Scan for the cell matching the given text and deliver its (x, y) coordinate at center. 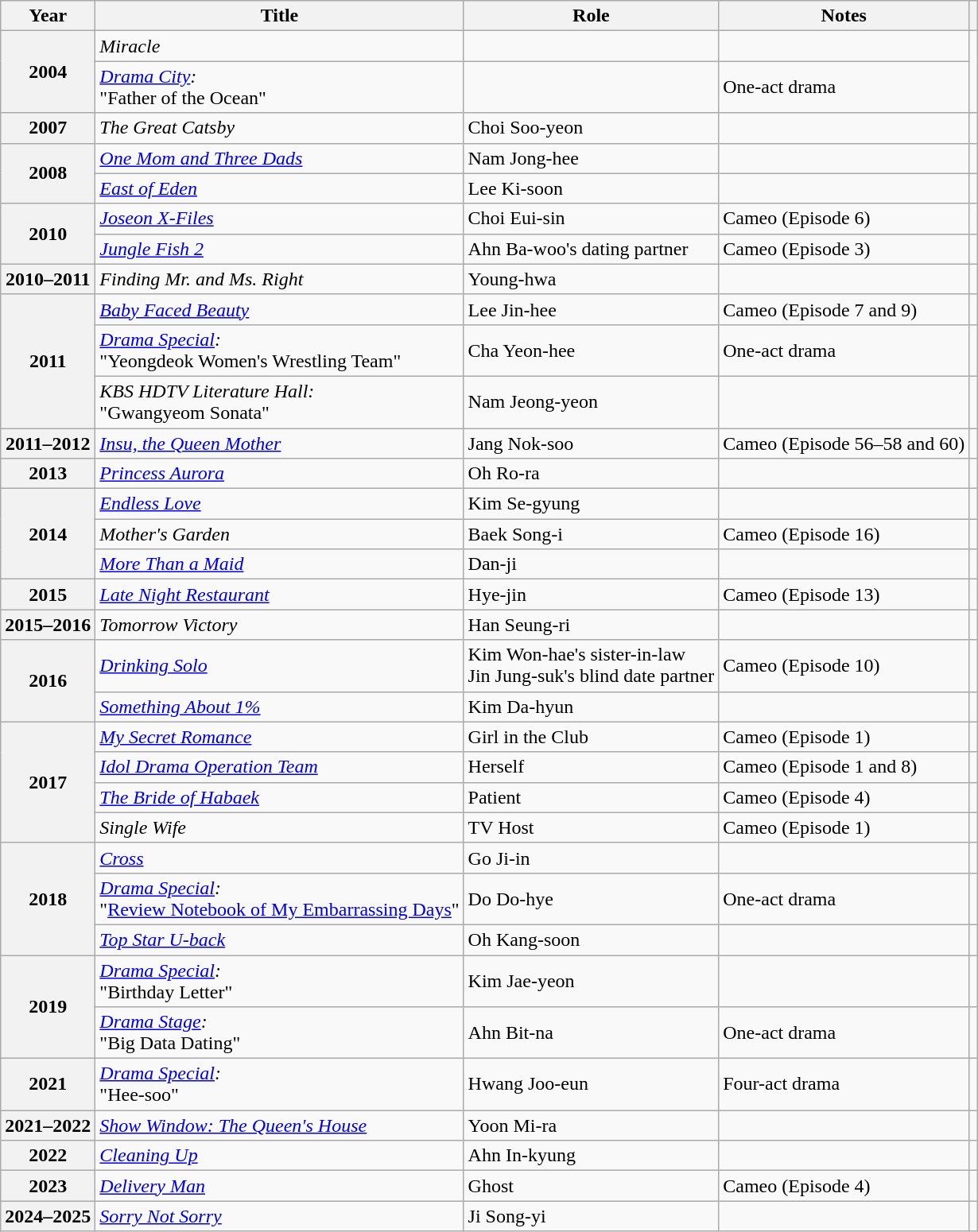
Drama Special:"Birthday Letter" (280, 981)
Cameo (Episode 10) (844, 666)
Delivery Man (280, 1186)
Cleaning Up (280, 1156)
Year (48, 16)
Ahn Bit-na (592, 1033)
2022 (48, 1156)
Joseon X-Files (280, 219)
Cha Yeon-hee (592, 350)
Cameo (Episode 13) (844, 595)
2018 (48, 898)
Oh Kang-soon (592, 939)
Oh Ro-ra (592, 474)
2023 (48, 1186)
Cameo (Episode 56–58 and 60) (844, 443)
2015–2016 (48, 625)
2021–2022 (48, 1125)
Something About 1% (280, 707)
Nam Jeong-yeon (592, 402)
2015 (48, 595)
Baby Faced Beauty (280, 309)
Mother's Garden (280, 534)
Hye-jin (592, 595)
Nam Jong-hee (592, 158)
Kim Da-hyun (592, 707)
2011 (48, 361)
Girl in the Club (592, 737)
Yoon Mi-ra (592, 1125)
Ghost (592, 1186)
Drama Stage:"Big Data Dating" (280, 1033)
Hwang Joo-eun (592, 1084)
Kim Jae-yeon (592, 981)
Cross (280, 858)
KBS HDTV Literature Hall:"Gwangyeom Sonata" (280, 402)
Kim Se-gyung (592, 504)
Herself (592, 767)
Late Night Restaurant (280, 595)
2021 (48, 1084)
Cameo (Episode 7 and 9) (844, 309)
Baek Song-i (592, 534)
Four-act drama (844, 1084)
2007 (48, 128)
2016 (48, 680)
Choi Eui-sin (592, 219)
Drinking Solo (280, 666)
Show Window: The Queen's House (280, 1125)
Notes (844, 16)
2017 (48, 782)
Lee Ki-soon (592, 188)
Top Star U-back (280, 939)
Tomorrow Victory (280, 625)
2004 (48, 72)
2019 (48, 1007)
Dan-ji (592, 564)
Cameo (Episode 16) (844, 534)
Go Ji-in (592, 858)
Choi Soo-yeon (592, 128)
Lee Jin-hee (592, 309)
Jang Nok-soo (592, 443)
Ji Song-yi (592, 1216)
2024–2025 (48, 1216)
Jungle Fish 2 (280, 249)
Drama Special:"Review Notebook of My Embarrassing Days" (280, 898)
Young-hwa (592, 279)
Title (280, 16)
One Mom and Three Dads (280, 158)
2013 (48, 474)
Finding Mr. and Ms. Right (280, 279)
2010–2011 (48, 279)
Ahn In-kyung (592, 1156)
The Great Catsby (280, 128)
My Secret Romance (280, 737)
2011–2012 (48, 443)
Cameo (Episode 1 and 8) (844, 767)
Cameo (Episode 6) (844, 219)
Han Seung-ri (592, 625)
Miracle (280, 46)
Cameo (Episode 3) (844, 249)
2008 (48, 173)
Drama City:"Father of the Ocean" (280, 87)
Endless Love (280, 504)
TV Host (592, 827)
Drama Special:"Hee-soo" (280, 1084)
Do Do-hye (592, 898)
East of Eden (280, 188)
Ahn Ba-woo's dating partner (592, 249)
Princess Aurora (280, 474)
Sorry Not Sorry (280, 1216)
Patient (592, 797)
The Bride of Habaek (280, 797)
Single Wife (280, 827)
Kim Won-hae's sister-in-lawJin Jung-suk's blind date partner (592, 666)
More Than a Maid (280, 564)
Insu, the Queen Mother (280, 443)
2014 (48, 534)
Role (592, 16)
Drama Special:"Yeongdeok Women's Wrestling Team" (280, 350)
2010 (48, 234)
Idol Drama Operation Team (280, 767)
